Capture the cell that displays the provided text and extract its [x, y] central coordinate. 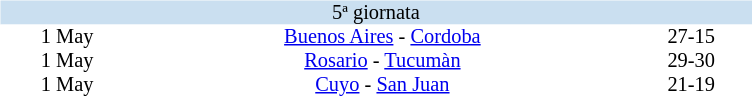
27-15 [691, 36]
5ª giornata [376, 12]
Rosario - Tucumàn [382, 60]
29-30 [691, 60]
21-19 [691, 84]
Cuyo - San Juan [382, 84]
Buenos Aires - Cordoba [382, 36]
